From the cell containing the given text, extract its center point as (x, y) coordinate. 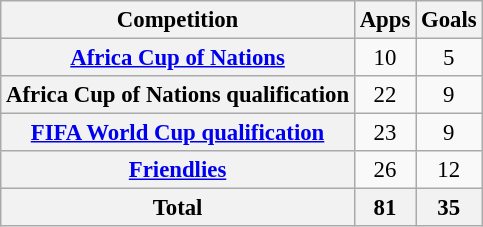
10 (384, 58)
Africa Cup of Nations qualification (178, 95)
26 (384, 170)
23 (384, 133)
Apps (384, 20)
81 (384, 208)
FIFA World Cup qualification (178, 133)
5 (449, 58)
Total (178, 208)
Competition (178, 20)
Africa Cup of Nations (178, 58)
12 (449, 170)
Goals (449, 20)
Friendlies (178, 170)
22 (384, 95)
35 (449, 208)
